Detect which cell encompasses the target text, then output its [x, y] center coordinate. 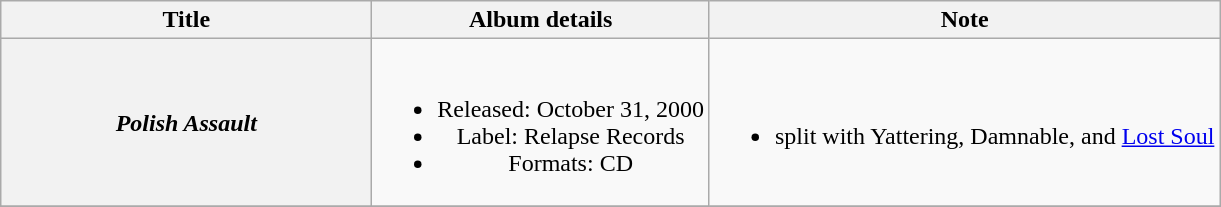
Polish Assault [186, 122]
split with Yattering, Damnable, and Lost Soul [964, 122]
Title [186, 20]
Note [964, 20]
Released: October 31, 2000Label: Relapse RecordsFormats: CD [541, 122]
Album details [541, 20]
